Scan for the cell matching the given text and deliver its [x, y] coordinate at center. 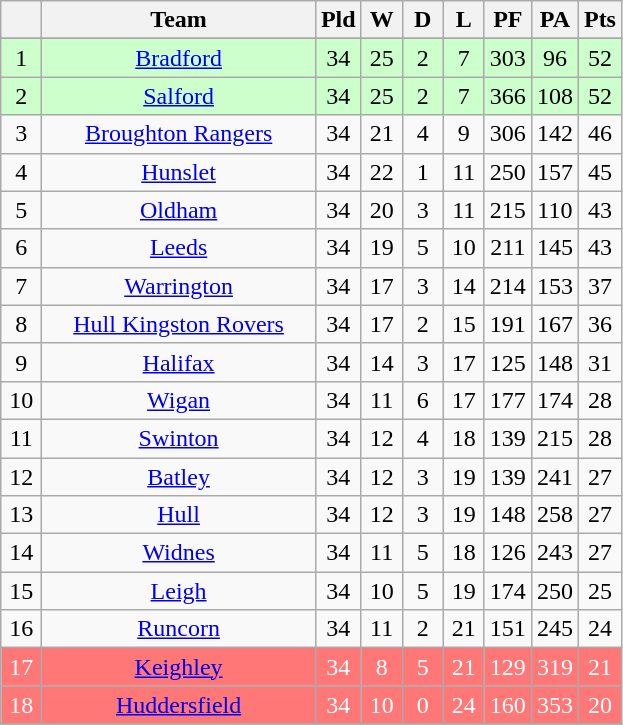
Pts [600, 20]
L [464, 20]
Widnes [179, 553]
160 [508, 705]
Oldham [179, 210]
241 [554, 477]
Salford [179, 96]
Leeds [179, 248]
Pld [338, 20]
Runcorn [179, 629]
126 [508, 553]
Halifax [179, 362]
Hull Kingston Rovers [179, 324]
Huddersfield [179, 705]
0 [422, 705]
Team [179, 20]
16 [22, 629]
353 [554, 705]
22 [382, 172]
Wigan [179, 400]
211 [508, 248]
151 [508, 629]
31 [600, 362]
108 [554, 96]
191 [508, 324]
D [422, 20]
Swinton [179, 438]
Warrington [179, 286]
142 [554, 134]
13 [22, 515]
110 [554, 210]
46 [600, 134]
177 [508, 400]
PA [554, 20]
Broughton Rangers [179, 134]
Leigh [179, 591]
129 [508, 667]
125 [508, 362]
366 [508, 96]
W [382, 20]
Hull [179, 515]
Batley [179, 477]
214 [508, 286]
303 [508, 58]
157 [554, 172]
45 [600, 172]
Hunslet [179, 172]
Keighley [179, 667]
PF [508, 20]
319 [554, 667]
243 [554, 553]
245 [554, 629]
306 [508, 134]
145 [554, 248]
36 [600, 324]
153 [554, 286]
96 [554, 58]
167 [554, 324]
Bradford [179, 58]
258 [554, 515]
37 [600, 286]
